Identify which cell holds the provided text, then report its [X, Y] central coordinate. 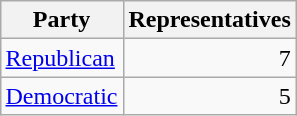
5 [210, 96]
7 [210, 58]
Democratic [62, 96]
Representatives [210, 20]
Republican [62, 58]
Party [62, 20]
